For the text-containing cell, return its midpoint in [x, y] coordinate format. 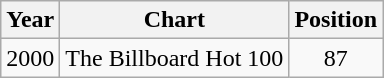
Chart [174, 20]
Position [336, 20]
Year [30, 20]
2000 [30, 58]
87 [336, 58]
The Billboard Hot 100 [174, 58]
